Scan for the cell matching the given text and deliver its (X, Y) coordinate at center. 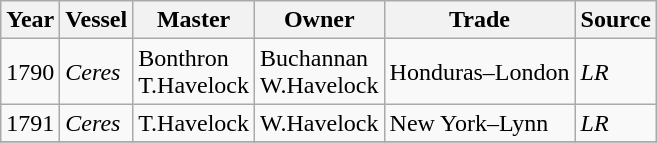
BonthronT.Havelock (194, 72)
Vessel (96, 20)
Year (30, 20)
Owner (320, 20)
Master (194, 20)
BuchannanW.Havelock (320, 72)
1790 (30, 72)
Trade (480, 20)
New York–Lynn (480, 123)
Honduras–London (480, 72)
Source (616, 20)
1791 (30, 123)
T.Havelock (194, 123)
W.Havelock (320, 123)
